Output the [X, Y] coordinate of the center of the cell containing the given text.  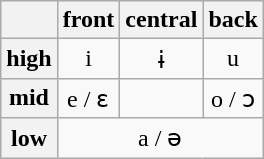
front [88, 20]
a / ə [160, 138]
e / ɛ [88, 98]
high [29, 59]
central [162, 20]
u [233, 59]
mid [29, 98]
i [88, 59]
ɨ [162, 59]
back [233, 20]
o / ɔ [233, 98]
low [29, 138]
